For the text-containing cell, return its midpoint in [x, y] coordinate format. 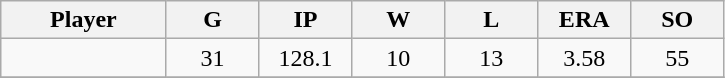
L [492, 20]
G [212, 20]
ERA [584, 20]
3.58 [584, 58]
SO [678, 20]
31 [212, 58]
Player [84, 20]
128.1 [306, 58]
10 [398, 58]
55 [678, 58]
W [398, 20]
IP [306, 20]
13 [492, 58]
